Capture the cell that displays the provided text and extract its (X, Y) central coordinate. 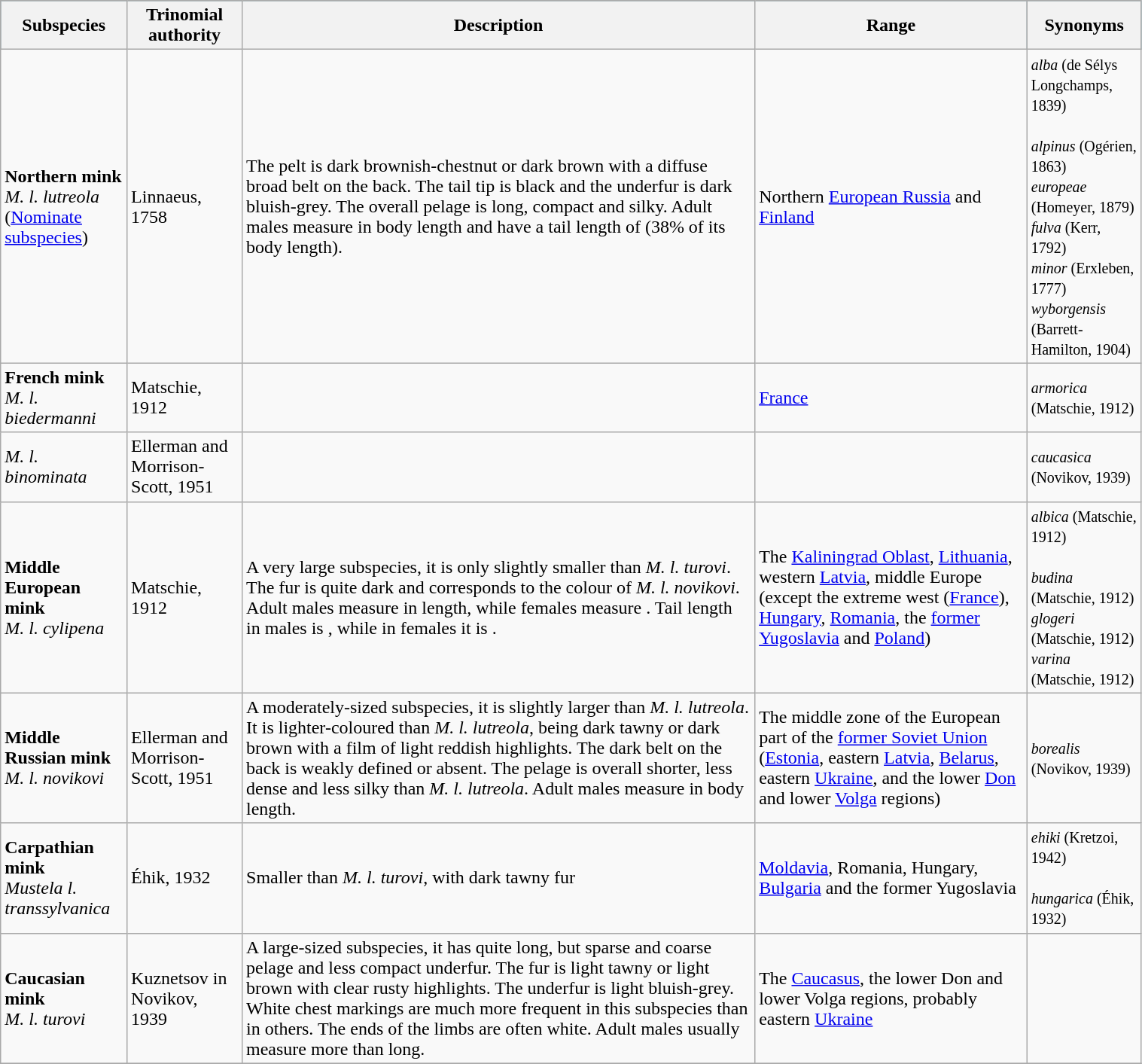
The Caucasus, the lower Don and lower Volga regions, probably eastern Ukraine (891, 998)
Middle European minkM. l. cylipena (64, 597)
armorica (Matschie, 1912) (1084, 398)
Range (891, 26)
French minkM. l. biedermanni (64, 398)
Northern European Russia and Finland (891, 206)
Subspecies (64, 26)
Northern minkM. l. lutreola(Nominate subspecies) (64, 206)
Kuznetsov in Novikov, 1939 (185, 998)
Moldavia, Romania, Hungary, Bulgaria and the former Yugoslavia (891, 878)
M. l. binominata (64, 467)
Linnaeus, 1758 (185, 206)
Caucasian minkM. l. turovi (64, 998)
Synonyms (1084, 26)
Trinomial authority (185, 26)
France (891, 398)
Smaller than M. l. turovi, with dark tawny fur (498, 878)
caucasica (Novikov, 1939) (1084, 467)
ehiki (Kretzoi, 1942)hungarica (Éhik, 1932) (1084, 878)
Éhik, 1932 (185, 878)
Carpathian minkMustela l. transsylvanica (64, 878)
Middle Russian minkM. l. novikovi (64, 758)
borealis (Novikov, 1939) (1084, 758)
albica (Matschie, 1912)budina (Matschie, 1912) glogeri (Matschie, 1912) varina (Matschie, 1912) (1084, 597)
Description (498, 26)
